Locate the cell with the specified text and output its (x, y) center coordinate. 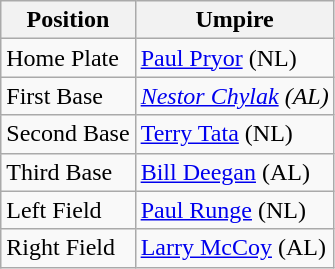
Second Base (68, 134)
Third Base (68, 172)
Bill Deegan (AL) (234, 172)
Umpire (234, 20)
First Base (68, 96)
Left Field (68, 210)
Larry McCoy (AL) (234, 248)
Right Field (68, 248)
Position (68, 20)
Paul Runge (NL) (234, 210)
Terry Tata (NL) (234, 134)
Paul Pryor (NL) (234, 58)
Nestor Chylak (AL) (234, 96)
Home Plate (68, 58)
